Find where the given text appears and provide that cell's center as [X, Y] coordinate. 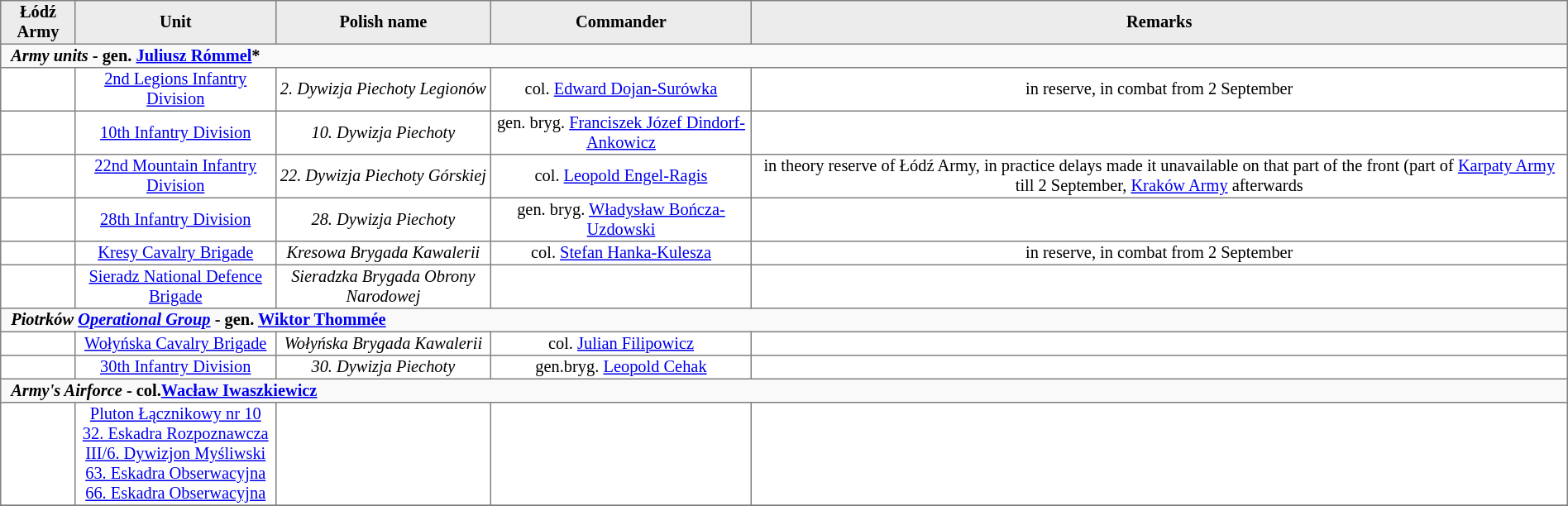
10th Infantry Division [175, 132]
col. Edward Dojan-Surówka [622, 89]
2nd Legions Infantry Division [175, 89]
Polish name [384, 22]
Łódź Army [38, 22]
28. Dywizja Piechoty [384, 219]
Sieradz National Defence Brigade [175, 286]
Unit [175, 22]
Wołyńska Brygada Kawalerii [384, 343]
Sieradzka Brygada Obrony Narodowej [384, 286]
gen. bryg. Władysław Bończa-Uzdowski [622, 219]
30th Infantry Division [175, 367]
Kresy Cavalry Brigade [175, 253]
Remarks [1159, 22]
22nd Mountain Infantry Division [175, 176]
Army units - gen. Juliusz Rómmel* [784, 55]
28th Infantry Division [175, 219]
gen.bryg. Leopold Cehak [622, 367]
2. Dywizja Piechoty Legionów [384, 89]
col. Leopold Engel-Ragis [622, 176]
22. Dywizja Piechoty Górskiej [384, 176]
Piotrków Operational Group - gen. Wiktor Thommée [784, 320]
col. Julian Filipowicz [622, 343]
Pluton Łącznikowy nr 1032. Eskadra RozpoznawczaIII/6. Dywizjon Myśliwski63. Eskadra Obserwacyjna66. Eskadra Obserwacyjna [175, 454]
Kresowa Brygada Kawalerii [384, 253]
10. Dywizja Piechoty [384, 132]
gen. bryg. Franciszek Józef Dindorf-Ankowicz [622, 132]
col. Stefan Hanka-Kulesza [622, 253]
Wołyńska Cavalry Brigade [175, 343]
Army's Airforce - col.Wacław Iwaszkiewicz [784, 390]
Commander [622, 22]
30. Dywizja Piechoty [384, 367]
